Determine the (X, Y) coordinate at the center of the cell enclosing the given text.  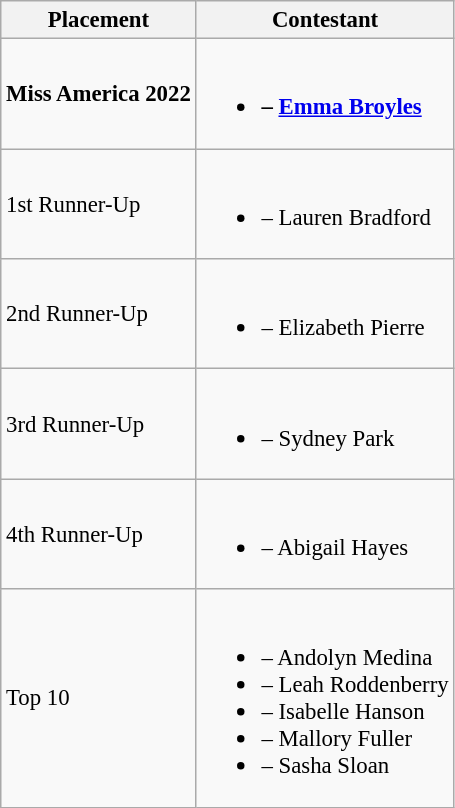
2nd Runner-Up (98, 314)
– Sydney Park (325, 424)
4th Runner-Up (98, 534)
Placement (98, 20)
– Elizabeth Pierre (325, 314)
3rd Runner-Up (98, 424)
1st Runner-Up (98, 204)
– Andolyn Medina – Leah Roddenberry – Isabelle Hanson – Mallory Fuller – Sasha Sloan (325, 698)
– Lauren Bradford (325, 204)
Top 10 (98, 698)
Miss America 2022 (98, 94)
Contestant (325, 20)
– Emma Broyles (325, 94)
– Abigail Hayes (325, 534)
